Return the [X, Y] coordinate for the center point of the cell that contains the specified text.  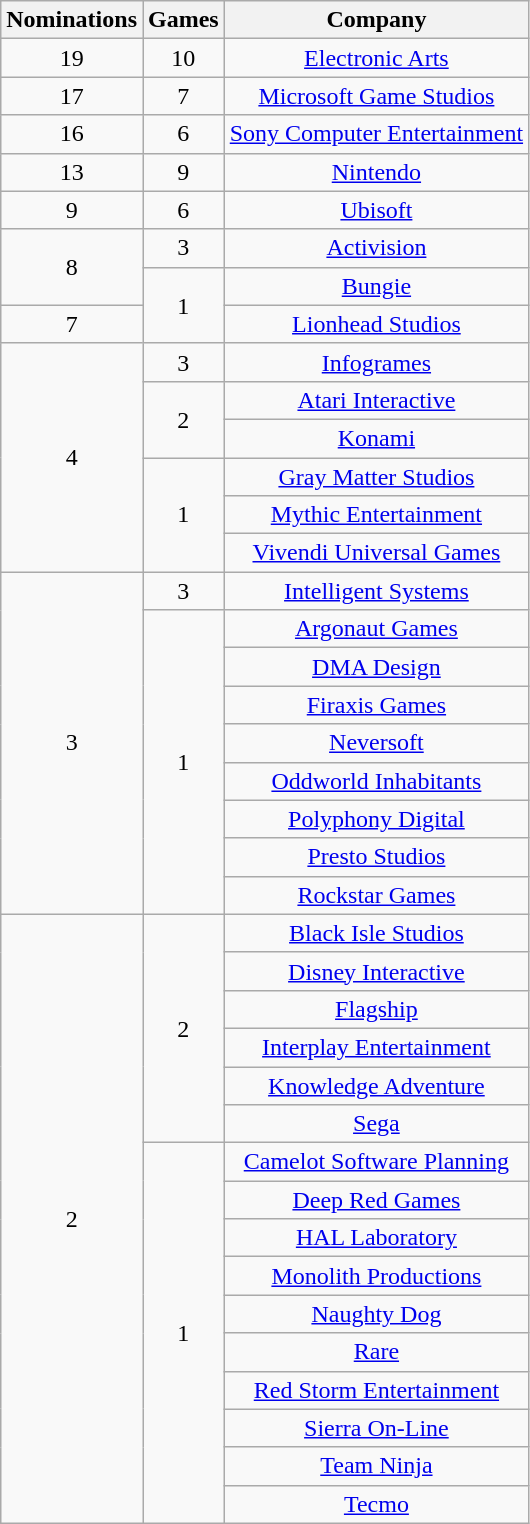
Disney Interactive [376, 971]
Firaxis Games [376, 705]
Rockstar Games [376, 895]
Team Ninja [376, 1466]
Monolith Productions [376, 1276]
19 [72, 58]
Presto Studios [376, 857]
Red Storm Entertainment [376, 1390]
Ubisoft [376, 210]
Intelligent Systems [376, 591]
Polyphony Digital [376, 819]
4 [72, 457]
HAL Laboratory [376, 1238]
Interplay Entertainment [376, 1047]
Nominations [72, 20]
Infogrames [376, 362]
Sierra On-Line [376, 1428]
Knowledge Adventure [376, 1085]
Games [183, 20]
Argonaut Games [376, 629]
Sega [376, 1124]
10 [183, 58]
Naughty Dog [376, 1314]
Bungie [376, 286]
Flagship [376, 1009]
Gray Matter Studios [376, 477]
Rare [376, 1352]
16 [72, 134]
Oddworld Inhabitants [376, 781]
13 [72, 172]
Black Isle Studios [376, 933]
Deep Red Games [376, 1200]
Neversoft [376, 743]
Lionhead Studios [376, 324]
Konami [376, 438]
Vivendi Universal Games [376, 553]
8 [72, 267]
Microsoft Game Studios [376, 96]
Mythic Entertainment [376, 515]
17 [72, 96]
Electronic Arts [376, 58]
Company [376, 20]
Atari Interactive [376, 400]
DMA Design [376, 667]
Tecmo [376, 1504]
Sony Computer Entertainment [376, 134]
Activision [376, 248]
Camelot Software Planning [376, 1162]
Nintendo [376, 172]
